For the text-containing cell, return its midpoint in [X, Y] coordinate format. 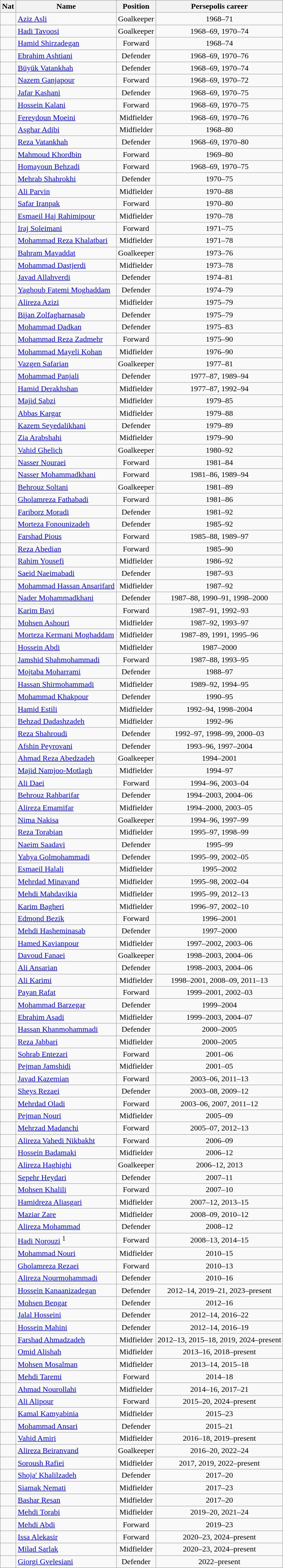
Mehrdad Oladi [66, 1103]
Reza Shahroudi [66, 733]
2016–20, 2022–24 [219, 1451]
1994–2003, 2004–06 [219, 795]
1974–81 [219, 278]
Alireza Beiranvand [66, 1451]
1992–94, 1998–2004 [219, 709]
Jamshid Shahmohammadi [66, 660]
Pejman Nouri [66, 1116]
Omid Alishah [66, 1352]
1995–99 [219, 845]
Homayoun Behzadi [66, 167]
Bahram Mavaddat [66, 253]
Mohsen Bengar [66, 1303]
Iraj Soleimani [66, 228]
Hadi Norouzi 1 [66, 1240]
1987–2000 [219, 647]
1999–2004 [219, 1005]
2019–20, 2021–24 [219, 1512]
1990–95 [219, 697]
Yaghoub Fatemi Moghaddam [66, 290]
1977–87, 1989–94 [219, 376]
1995–98, 2002–04 [219, 881]
Mehrzad Madanchi [66, 1128]
Persepolis career [219, 6]
2012–14, 2019–21, 2023–present [219, 1290]
Mohammad Ansari [66, 1426]
2007–10 [219, 1190]
1979–90 [219, 438]
1994–2000, 2003–05 [219, 808]
Ali Daei [66, 783]
Farshad Pious [66, 536]
Mehrdad Minavand [66, 881]
Büyük Vatankhah [66, 68]
Mohammad Reza Khalatbari [66, 241]
Morteza Kermani Moghaddam [66, 635]
1979–89 [219, 426]
Mohsen Ashouri [66, 623]
1968–71 [219, 19]
2016–18, 2019–present [219, 1438]
Mahmoud Khordbin [66, 154]
1981–92 [219, 512]
Mehdi Abdi [66, 1525]
Zia Arabshahi [66, 438]
1987–88, 1993–95 [219, 660]
Behzad Dadashzadeh [66, 721]
2012–14, 2016–19 [219, 1327]
1977–87, 1992–94 [219, 389]
Farshad Ahmadzadeh [66, 1340]
2005–09 [219, 1116]
Yahya Golmohammadi [66, 857]
Majid Sabzi [66, 401]
Asghar Adibi [66, 130]
1997–2000 [219, 931]
Nasser Nouraei [66, 462]
2007–11 [219, 1177]
Nat [8, 6]
Payan Rafat [66, 993]
2010–13 [219, 1266]
2013–14, 2015–18 [219, 1364]
Behrouz Rahbarifar [66, 795]
2001–05 [219, 1066]
2005–07, 2012–13 [219, 1128]
Karim Bagheri [66, 906]
1995–99, 2002–05 [219, 857]
Gholamreza Fathabadi [66, 499]
Name [66, 6]
Maziar Zare [66, 1214]
1995–97, 1998–99 [219, 832]
1988–97 [219, 672]
1975–83 [219, 327]
Kazem Seyedalikhani [66, 426]
1979–85 [219, 401]
2003–08, 2009–12 [219, 1091]
2006–12 [219, 1153]
Jafar Kashani [66, 93]
1994–97 [219, 771]
2010–15 [219, 1254]
Mehdi Taremi [66, 1377]
Alireza Vahedi Nikbakht [66, 1140]
Ali Karimi [66, 980]
Fereydoun Moeini [66, 117]
1968–69, 1970–72 [219, 80]
1985–92 [219, 524]
1994–96, 1997–99 [219, 820]
1981–86, 1989–94 [219, 475]
2017–23 [219, 1488]
Esmaeil Halali [66, 869]
Bijan Zolfagharnasab [66, 314]
Hamid Derakhshan [66, 389]
2013–16, 2018–present [219, 1352]
1989–92, 1994–95 [219, 684]
Saeid Naeimabadi [66, 574]
Behrouz Soltani [66, 487]
1986–92 [219, 561]
Reza Torabian [66, 832]
2012–13, 2015–18, 2019, 2024–present [219, 1340]
Mehdi Mahdavikia [66, 894]
1987–92, 1993–97 [219, 623]
Karim Bavi [66, 610]
2008–09, 2010–12 [219, 1214]
Hossein Abdi [66, 647]
Javad Kazemian [66, 1079]
1996–97, 2002–10 [219, 906]
Hamed Kavianpour [66, 943]
2006–09 [219, 1140]
1975–90 [219, 339]
1976–90 [219, 351]
Jalal Hosseini [66, 1315]
Hamid Estili [66, 709]
1968–69, 1970–80 [219, 142]
Aziz Asli [66, 19]
Esmaeil Haj Rahimipour [66, 216]
1970–80 [219, 204]
1974–79 [219, 290]
Vahid Ghelich [66, 450]
1968–74 [219, 43]
Morteza Fonounizadeh [66, 524]
Mohammad Khakpour [66, 697]
Mohsen Mosalman [66, 1364]
Mehrab Shahrokhi [66, 179]
1997–2002, 2003–06 [219, 943]
Ahmad Nourollahi [66, 1389]
1987–93 [219, 574]
Mohammad Mayeli Kohan [66, 351]
Mohammad Hassan Ansarifard [66, 586]
2003–06, 2011–13 [219, 1079]
Ebrahim Ashtiani [66, 56]
1970–75 [219, 179]
1973–76 [219, 253]
Nasser Mohammadkhani [66, 475]
Sheys Rezaei [66, 1091]
2001–06 [219, 1054]
2003–06, 2007, 2011–12 [219, 1103]
1981–84 [219, 462]
Hadi Tavoosi [66, 31]
Siamak Nemati [66, 1488]
Majid Namjoo-Motlagh [66, 771]
Mohammad Barzegar [66, 1005]
Rahim Yousefi [66, 561]
1979–88 [219, 413]
1968–80 [219, 130]
Hassan Shirmohammadi [66, 684]
Bashar Resan [66, 1500]
Milad Sarlak [66, 1549]
2014–18 [219, 1377]
1994–2001 [219, 758]
1971–78 [219, 241]
Alireza Mohammad [66, 1227]
Hossein Badamaki [66, 1153]
Soroush Rafiei [66, 1463]
1996–2001 [219, 918]
Mohammad Reza Zadmehr [66, 339]
Mehdi Hasheminasab [66, 931]
1977–81 [219, 364]
2012–16 [219, 1303]
Alireza Azizi [66, 302]
Pejman Jamshidi [66, 1066]
2015–21 [219, 1426]
1973–78 [219, 265]
Safar Iranpak [66, 204]
2010–16 [219, 1278]
Ebrahim Asadi [66, 1017]
Nima Nakisa [66, 820]
Vahid Amiri [66, 1438]
1998–2001, 2008–09, 2011–13 [219, 980]
Mohammad Dastjerdi [66, 265]
1994–96, 2003–04 [219, 783]
Hamid Shirzadegan [66, 43]
Mojtaba Moharrami [66, 672]
1995–2002 [219, 869]
Giorgi Gvelesiani [66, 1562]
Gholamreza Rezaei [66, 1266]
Hassan Khanmohammadi [66, 1029]
1985–88, 1989–97 [219, 536]
1981–86 [219, 499]
1992–97, 1998–99, 2000–03 [219, 733]
2015–20, 2024–present [219, 1401]
2014–16, 2017–21 [219, 1389]
Mohammad Panjali [66, 376]
1970–88 [219, 191]
Position [136, 6]
1987–88, 1990–91, 1998–2000 [219, 598]
Javad Allahverdi [66, 278]
Ali Ansarian [66, 968]
Mohammad Dadkan [66, 327]
2015–23 [219, 1414]
1971–75 [219, 228]
Davoud Fanaei [66, 956]
Mohsen Khalili [66, 1190]
2019–23 [219, 1525]
2007–12, 2013–15 [219, 1202]
1981–89 [219, 487]
2008–13, 2014–15 [219, 1240]
2012–14, 2016–22 [219, 1315]
1969–80 [219, 154]
Alireza Haghighi [66, 1165]
1985–90 [219, 549]
1993–96, 1997–2004 [219, 746]
1995–99, 2012–13 [219, 894]
1987–89, 1991, 1995–96 [219, 635]
Ahmad Reza Abedzadeh [66, 758]
2006–12, 2013 [219, 1165]
Hossein Kalani [66, 105]
1999–2003, 2004–07 [219, 1017]
Edmond Bezik [66, 918]
1987–92 [219, 586]
Nader Mohammadkhani [66, 598]
1992–96 [219, 721]
1999–2001, 2002–03 [219, 993]
Alireza Nourmohammadi [66, 1278]
1980–92 [219, 450]
Nazem Ganjapour [66, 80]
Kamal Kamyabinia [66, 1414]
Mohammad Nouri [66, 1254]
Hossein Kanaanizadegan [66, 1290]
2017, 2019, 2022–present [219, 1463]
Reza Vatankhah [66, 142]
Alireza Emamifar [66, 808]
Hossein Mahini [66, 1327]
Reza Jabbari [66, 1042]
Ali Alipour [66, 1401]
Abbas Kargar [66, 413]
Sohrab Entezari [66, 1054]
Hamidreza Aliasgari [66, 1202]
Sepehr Heydari [66, 1177]
1970–78 [219, 216]
Ali Parvin [66, 191]
Fariborz Moradi [66, 512]
Issa Alekasir [66, 1537]
Naeim Saadavi [66, 845]
1987–91, 1992–93 [219, 610]
2008–12 [219, 1227]
Mehdi Torabi [66, 1512]
Afshin Peyrovani [66, 746]
Shoja' Khalilzadeh [66, 1475]
2022–present [219, 1562]
Vazgen Safarian [66, 364]
Reza Abedian [66, 549]
